From the cell containing the given text, extract its center point as (X, Y) coordinate. 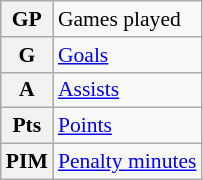
Points (128, 126)
A (27, 90)
Goals (128, 55)
Pts (27, 126)
Penalty minutes (128, 162)
Assists (128, 90)
Games played (128, 19)
GP (27, 19)
PIM (27, 162)
G (27, 55)
